Return [X, Y] of the center of cell containing provided text 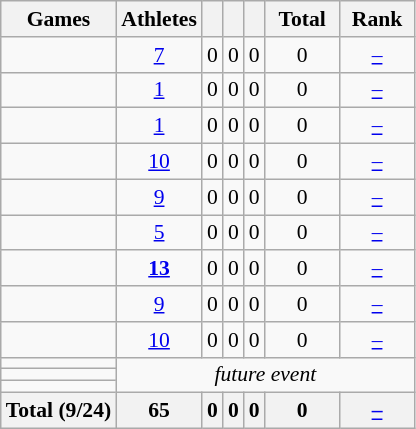
65 [159, 411]
Games [58, 19]
Total (9/24) [58, 411]
Athletes [159, 19]
5 [159, 233]
Rank [378, 19]
Total [302, 19]
future event [265, 375]
7 [159, 55]
13 [159, 269]
